Search for the cell housing the specified text and yield its (X, Y) center coordinate. 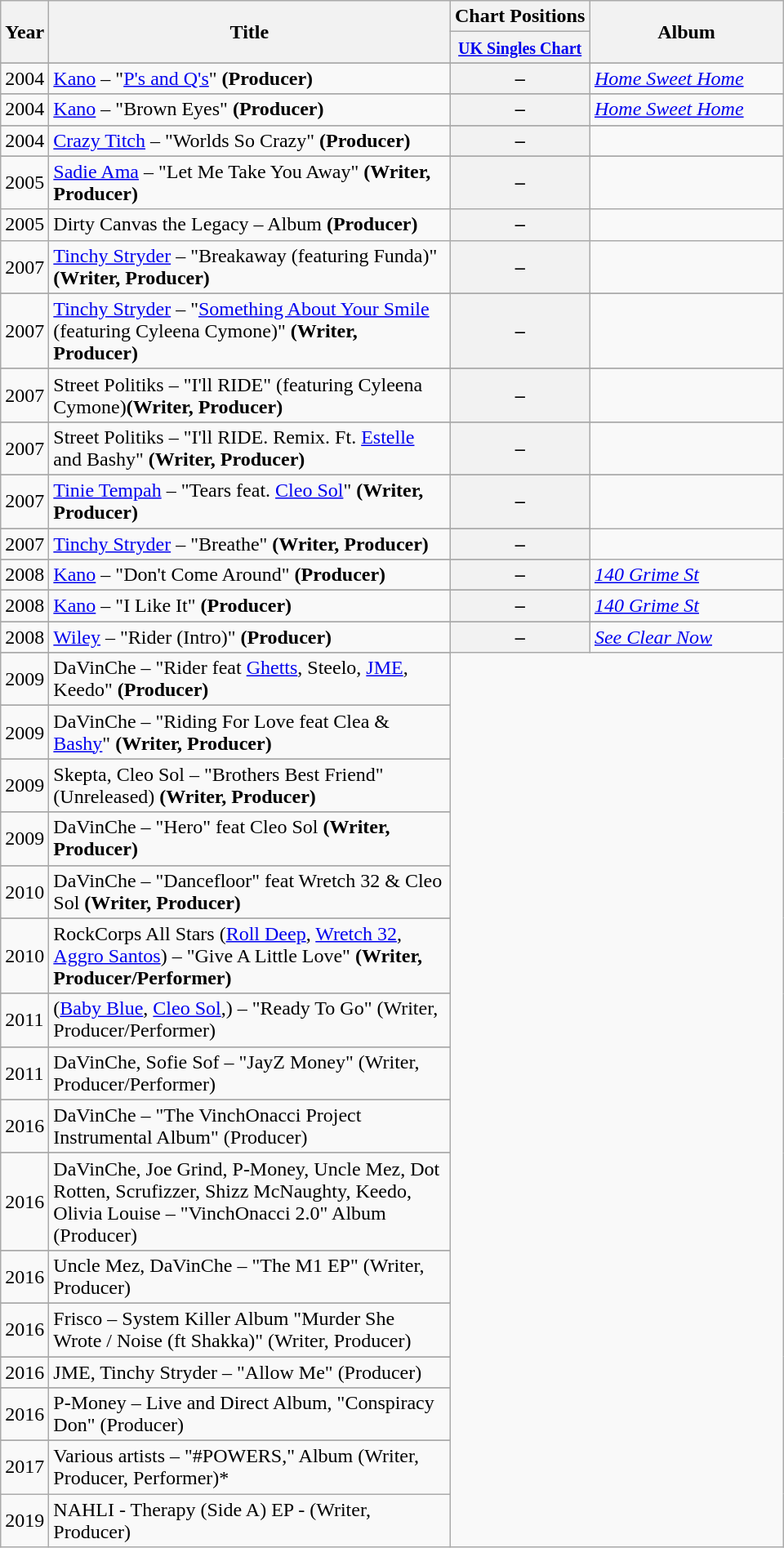
DaVinChe – "The VinchOnacci Project Instrumental Album" (Producer) (250, 1126)
Tinchy Stryder – "Breakaway (featuring Funda)" (Writer, Producer) (250, 266)
Dirty Canvas the Legacy – Album (Producer) (250, 225)
Street Politiks – "I'll RIDE. Remix. Ft. Estelle and Bashy" (Writer, Producer) (250, 448)
NAHLI - Therapy (Side A) EP - (Writer, Producer) (250, 1521)
RockCorps All Stars (Roll Deep, Wretch 32, Aggro Santos) – "Give A Little Love" (Writer, Producer/Performer) (250, 956)
Year (24, 32)
Kano – "Brown Eyes" (Producer) (250, 109)
DaVinChe – "Dancefloor" feat Wretch 32 & Cleo Sol (Writer, Producer) (250, 892)
Uncle Mez, DaVinChe – "The M1 EP" (Writer, Producer) (250, 1276)
Wiley – "Rider (Intro)" (Producer) (250, 637)
Street Politiks – "I'll RIDE" (featuring Cyleena Cymone)(Writer, Producer) (250, 395)
Tinchy Stryder – "Breathe" (Writer, Producer) (250, 543)
2019 (24, 1521)
Kano – "P's and Q's" (Producer) (250, 78)
UK Singles Chart (520, 47)
Skepta, Cleo Sol – "Brothers Best Friend" (Unreleased) (Writer, Producer) (250, 786)
Title (250, 32)
JME, Tinchy Stryder – "Allow Me" (Producer) (250, 1372)
Kano – "I Like It" (Producer) (250, 606)
DaVinChe – "Hero" feat Cleo Sol (Writer, Producer) (250, 838)
(Baby Blue, Cleo Sol,) – "Ready To Go" (Writer, Producer/Performer) (250, 1019)
DaVinChe – "Riding For Love feat Clea & Bashy" (Writer, Producer) (250, 732)
Tinie Tempah – "Tears feat. Cleo Sol" (Writer, Producer) (250, 502)
DaVinChe, Sofie Sof – "JayZ Money" (Writer, Producer/Performer) (250, 1073)
See Clear Now (686, 637)
Various artists – "#POWERS," Album (Writer, Producer, Performer)* (250, 1467)
Kano – "Don't Come Around" (Producer) (250, 575)
Frisco – System Killer Album "Murder She Wrote / Noise (ft Shakka)" (Writer, Producer) (250, 1330)
Album (686, 32)
Chart Positions (520, 16)
Crazy Titch – "Worlds So Crazy" (Producer) (250, 141)
Tinchy Stryder – "Something About Your Smile (featuring Cyleena Cymone)" (Writer, Producer) (250, 331)
Sadie Ama – "Let Me Take You Away" (Writer, Producer) (250, 183)
DaVinChe, Joe Grind, P-Money, Uncle Mez, Dot Rotten, Scrufizzer, Shizz McNaughty, Keedo, Olivia Louise – "VinchOnacci 2.0" Album (Producer) (250, 1201)
2017 (24, 1467)
DaVinChe – "Rider feat Ghetts, Steelo, JME, Keedo" (Producer) (250, 680)
P-Money – Live and Direct Album, "Conspiracy Don" (Producer) (250, 1415)
